Identify which cell holds the provided text, then report its [X, Y] central coordinate. 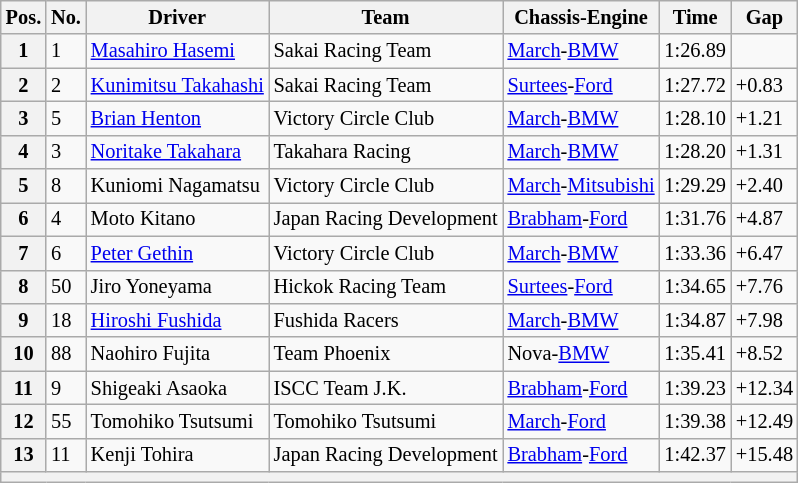
1:27.72 [694, 85]
1:29.29 [694, 186]
1:39.23 [694, 388]
Team Phoenix [386, 354]
+15.48 [764, 455]
ISCC Team J.K. [386, 388]
Team [386, 17]
+0.83 [764, 85]
+2.40 [764, 186]
March-Ford [582, 421]
+6.47 [764, 253]
Jiro Yoneyama [178, 287]
Kuniomi Nagamatsu [178, 186]
Chassis-Engine [582, 17]
Fushida Racers [386, 320]
1:39.38 [694, 421]
55 [66, 421]
+1.31 [764, 152]
Takahara Racing [386, 152]
1:28.20 [694, 152]
+4.87 [764, 219]
Peter Gethin [178, 253]
88 [66, 354]
10 [24, 354]
Nova-BMW [582, 354]
Time [694, 17]
Kenji Tohira [178, 455]
+1.21 [764, 118]
Masahiro Hasemi [178, 51]
1:33.36 [694, 253]
1:34.65 [694, 287]
Pos. [24, 17]
Moto Kitano [178, 219]
Gap [764, 17]
1:31.76 [694, 219]
March-Mitsubishi [582, 186]
50 [66, 287]
Noritake Takahara [178, 152]
Naohiro Fujita [178, 354]
+12.34 [764, 388]
Hickok Racing Team [386, 287]
1:26.89 [694, 51]
1:28.10 [694, 118]
+12.49 [764, 421]
Kunimitsu Takahashi [178, 85]
1:35.41 [694, 354]
12 [24, 421]
+7.76 [764, 287]
Brian Henton [178, 118]
7 [24, 253]
+7.98 [764, 320]
+8.52 [764, 354]
Driver [178, 17]
No. [66, 17]
Shigeaki Asaoka [178, 388]
13 [24, 455]
18 [66, 320]
1:42.37 [694, 455]
Hiroshi Fushida [178, 320]
1:34.87 [694, 320]
